Capture the cell that displays the provided text and extract its [x, y] central coordinate. 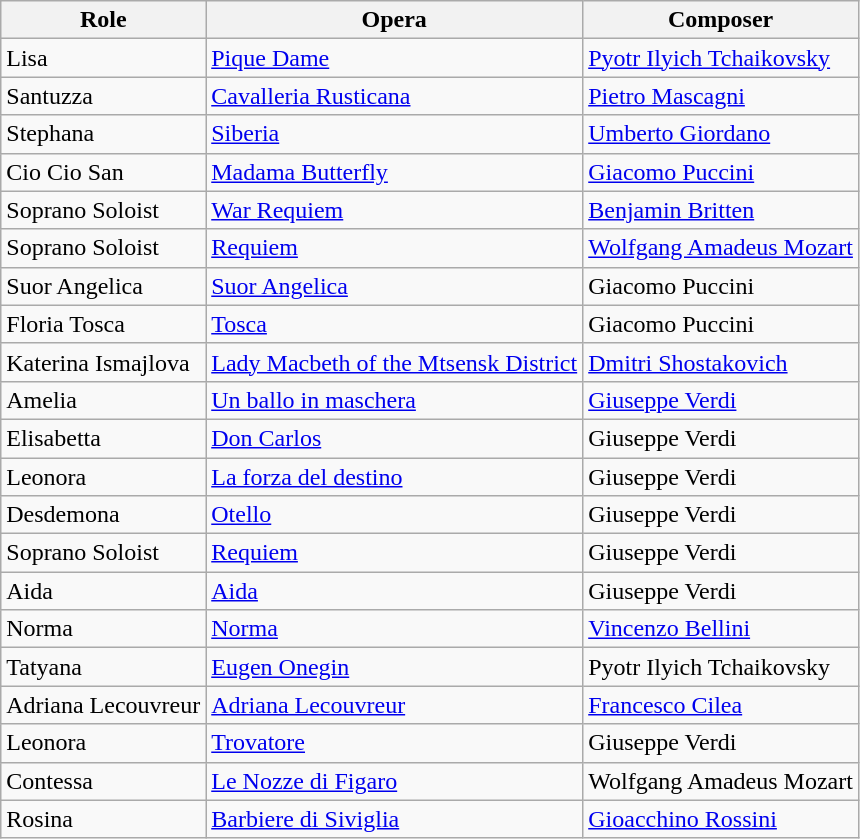
Un ballo in maschera [394, 400]
Contessa [104, 781]
Otello [394, 515]
Composer [721, 20]
Santuzza [104, 96]
Eugen Onegin [394, 667]
Vincenzo Bellini [721, 629]
Tatyana [104, 667]
Trovatore [394, 743]
Cavalleria Rusticana [394, 96]
Umberto Giordano [721, 134]
Floria Tosca [104, 324]
Madama Butterfly [394, 172]
Pique Dame [394, 58]
Opera [394, 20]
Barbiere di Siviglia [394, 819]
La forza del destino [394, 477]
Tosca [394, 324]
Rosina [104, 819]
Siberia [394, 134]
Lady Macbeth of the Mtsensk District [394, 362]
Cio Cio San [104, 172]
Pietro Mascagni [721, 96]
Katerina Ismajlova [104, 362]
Don Carlos [394, 438]
Elisabetta [104, 438]
Stephana [104, 134]
Gioacchino Rossini [721, 819]
Lisa [104, 58]
Amelia [104, 400]
Le Nozze di Figaro [394, 781]
War Requiem [394, 210]
Francesco Cilea [721, 705]
Dmitri Shostakovich [721, 362]
Role [104, 20]
Benjamin Britten [721, 210]
Desdemona [104, 515]
